Return the (x, y) coordinate for the center point of the cell that contains the specified text.  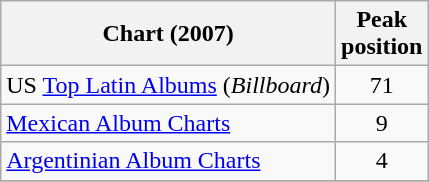
Peakposition (382, 34)
4 (382, 161)
71 (382, 85)
Chart (2007) (168, 34)
Argentinian Album Charts (168, 161)
9 (382, 123)
Mexican Album Charts (168, 123)
US Top Latin Albums (Billboard) (168, 85)
